Pinpoint the cell where the given text exists, returning its [X, Y] midpoint coordinate. 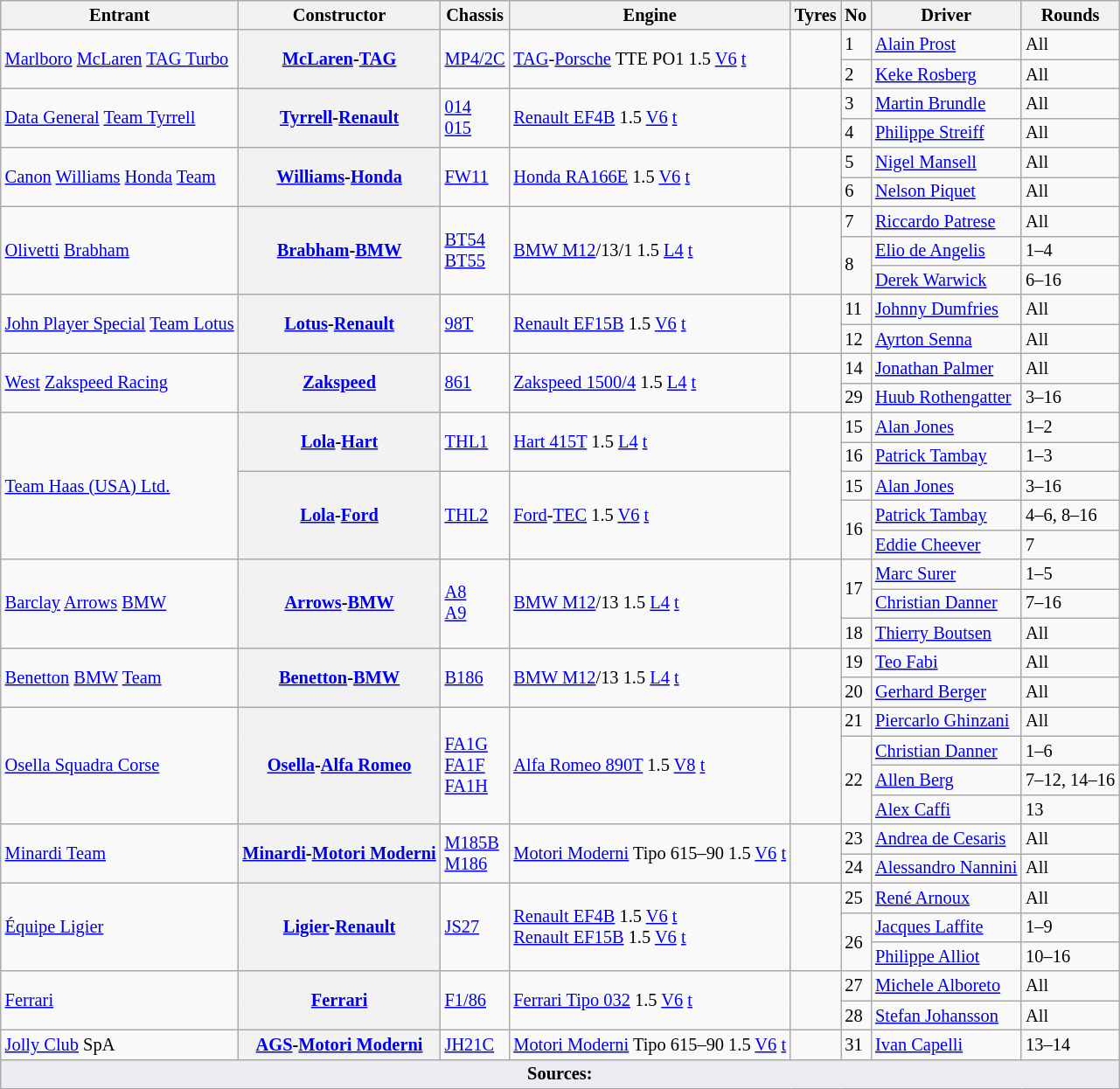
Williams-Honda [339, 177]
8 [857, 266]
Data General Team Tyrrell [120, 117]
25 [857, 898]
Barclay Arrows BMW [120, 603]
2 [857, 74]
014015 [476, 117]
10–16 [1070, 956]
1–3 [1070, 456]
23 [857, 839]
Allen Berg [946, 780]
Michele Alboreto [946, 986]
Gerhard Berger [946, 691]
Nelson Piquet [946, 191]
Marc Surer [946, 574]
Arrows-BMW [339, 603]
Zakspeed [339, 383]
24 [857, 868]
18 [857, 633]
Ford-TEC 1.5 V6 t [649, 516]
Alfa Romeo 890T 1.5 V8 t [649, 766]
4 [857, 133]
Honda RA166E 1.5 V6 t [649, 177]
Nigel Mansell [946, 163]
Teo Fabi [946, 662]
Piercarlo Ghinzani [946, 721]
JH21C [476, 1044]
Riccardo Patrese [946, 221]
861 [476, 383]
6–16 [1070, 280]
MP4/2C [476, 59]
Alex Caffi [946, 809]
F1/86 [476, 1000]
Alessandro Nannini [946, 868]
A8A9 [476, 603]
27 [857, 986]
Zakspeed 1500/4 1.5 L4 t [649, 383]
Rounds [1070, 15]
THL2 [476, 516]
BT54BT55 [476, 250]
Lola-Ford [339, 516]
BMW M12/13/1 1.5 L4 t [649, 250]
1–4 [1070, 251]
19 [857, 662]
7–12, 14–16 [1070, 780]
Team Haas (USA) Ltd. [120, 486]
Osella-Alfa Romeo [339, 766]
Osella Squadra Corse [120, 766]
Stefan Johansson [946, 1016]
31 [857, 1044]
Johnny Dumfries [946, 309]
29 [857, 398]
Minardi Team [120, 853]
THL1 [476, 442]
13–14 [1070, 1044]
13 [1070, 809]
6 [857, 191]
1 [857, 45]
Olivetti Brabham [120, 250]
1–9 [1070, 927]
Derek Warwick [946, 280]
28 [857, 1016]
Chassis [476, 15]
12 [857, 339]
Constructor [339, 15]
Minardi-Motori Moderni [339, 853]
7–16 [1070, 603]
Alain Prost [946, 45]
3 [857, 103]
Tyres [816, 15]
Ligier-Renault [339, 926]
McLaren-TAG [339, 59]
Keke Rosberg [946, 74]
Équipe Ligier [120, 926]
FA1GFA1FFA1H [476, 766]
John Player Special Team Lotus [120, 323]
21 [857, 721]
Benetton BMW Team [120, 676]
Renault EF15B 1.5 V6 t [649, 323]
Driver [946, 15]
JS27 [476, 926]
No [857, 15]
Hart 415T 1.5 L4 t [649, 442]
Thierry Boutsen [946, 633]
26 [857, 942]
René Arnoux [946, 898]
Lotus-Renault [339, 323]
4–6, 8–16 [1070, 515]
1–6 [1070, 751]
22 [857, 780]
Ivan Capelli [946, 1044]
West Zakspeed Racing [120, 383]
Jolly Club SpA [120, 1044]
17 [857, 589]
98T [476, 323]
Engine [649, 15]
20 [857, 691]
Lola-Hart [339, 442]
Sources: [560, 1074]
Benetton-BMW [339, 676]
Eddie Cheever [946, 544]
FW11 [476, 177]
Martin Brundle [946, 103]
Canon Williams Honda Team [120, 177]
Philippe Alliot [946, 956]
Entrant [120, 15]
1–5 [1070, 574]
TAG-Porsche TTE PO1 1.5 V6 t [649, 59]
B186 [476, 676]
14 [857, 368]
5 [857, 163]
M185BM186 [476, 853]
Marlboro McLaren TAG Turbo [120, 59]
Renault EF4B 1.5 V6 t [649, 117]
11 [857, 309]
Renault EF4B 1.5 V6 tRenault EF15B 1.5 V6 t [649, 926]
Elio de Angelis [946, 251]
Philippe Streiff [946, 133]
Huub Rothengatter [946, 398]
Jonathan Palmer [946, 368]
Jacques Laffite [946, 927]
Andrea de Cesaris [946, 839]
Tyrrell-Renault [339, 117]
1–2 [1070, 427]
Brabham-BMW [339, 250]
Ayrton Senna [946, 339]
Ferrari Tipo 032 1.5 V6 t [649, 1000]
AGS-Motori Moderni [339, 1044]
